Search for the cell housing the specified text and yield its [x, y] center coordinate. 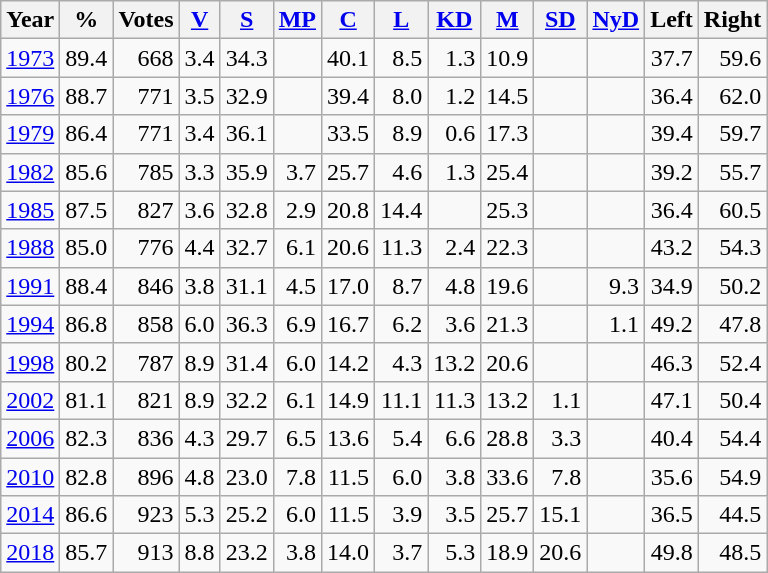
17.3 [508, 134]
1973 [30, 58]
8.0 [402, 96]
C [348, 20]
4.5 [297, 286]
923 [146, 515]
23.2 [246, 553]
35.6 [672, 477]
785 [146, 172]
18.9 [508, 553]
NyD [616, 20]
896 [146, 477]
11.1 [402, 400]
1979 [30, 134]
1985 [30, 210]
40.4 [672, 438]
% [86, 20]
S [246, 20]
60.5 [732, 210]
1998 [30, 362]
M [508, 20]
40.1 [348, 58]
14.4 [402, 210]
48.5 [732, 553]
80.2 [86, 362]
14.0 [348, 553]
8.5 [402, 58]
62.0 [732, 96]
668 [146, 58]
28.8 [508, 438]
32.2 [246, 400]
2006 [30, 438]
6.9 [297, 324]
2002 [30, 400]
36.3 [246, 324]
787 [146, 362]
4.4 [200, 248]
85.7 [86, 553]
4.6 [402, 172]
2014 [30, 515]
88.7 [86, 96]
33.6 [508, 477]
55.7 [732, 172]
82.3 [86, 438]
6.6 [454, 438]
32.7 [246, 248]
3.9 [402, 515]
49.2 [672, 324]
32.8 [246, 210]
776 [146, 248]
14.9 [348, 400]
6.5 [297, 438]
858 [146, 324]
25.2 [246, 515]
46.3 [672, 362]
37.7 [672, 58]
21.3 [508, 324]
35.9 [246, 172]
Year [30, 20]
19.6 [508, 286]
L [402, 20]
47.8 [732, 324]
8.7 [402, 286]
44.5 [732, 515]
31.4 [246, 362]
Votes [146, 20]
89.4 [86, 58]
1994 [30, 324]
36.1 [246, 134]
827 [146, 210]
1976 [30, 96]
50.4 [732, 400]
54.4 [732, 438]
23.0 [246, 477]
16.7 [348, 324]
1988 [30, 248]
29.7 [246, 438]
88.4 [86, 286]
14.2 [348, 362]
85.6 [86, 172]
1982 [30, 172]
2.4 [454, 248]
17.0 [348, 286]
V [200, 20]
86.6 [86, 515]
81.1 [86, 400]
31.1 [246, 286]
32.9 [246, 96]
10.9 [508, 58]
Left [672, 20]
2010 [30, 477]
SD [560, 20]
85.0 [86, 248]
0.6 [454, 134]
5.4 [402, 438]
6.2 [402, 324]
59.7 [732, 134]
1991 [30, 286]
Right [732, 20]
49.8 [672, 553]
821 [146, 400]
86.4 [86, 134]
36.5 [672, 515]
34.3 [246, 58]
52.4 [732, 362]
9.3 [616, 286]
87.5 [86, 210]
39.2 [672, 172]
47.1 [672, 400]
59.6 [732, 58]
43.2 [672, 248]
14.5 [508, 96]
2018 [30, 553]
54.3 [732, 248]
913 [146, 553]
25.3 [508, 210]
50.2 [732, 286]
836 [146, 438]
82.8 [86, 477]
KD [454, 20]
33.5 [348, 134]
13.6 [348, 438]
22.3 [508, 248]
2.9 [297, 210]
86.8 [86, 324]
846 [146, 286]
1.2 [454, 96]
MP [297, 20]
20.8 [348, 210]
34.9 [672, 286]
8.8 [200, 553]
54.9 [732, 477]
15.1 [560, 515]
25.4 [508, 172]
